Provide the [X, Y] coordinate of the cell's center where the given text is located.  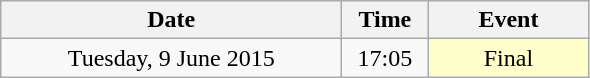
Final [508, 58]
Event [508, 20]
Time [385, 20]
17:05 [385, 58]
Tuesday, 9 June 2015 [172, 58]
Date [172, 20]
